Return (X, Y) of the center of cell containing provided text 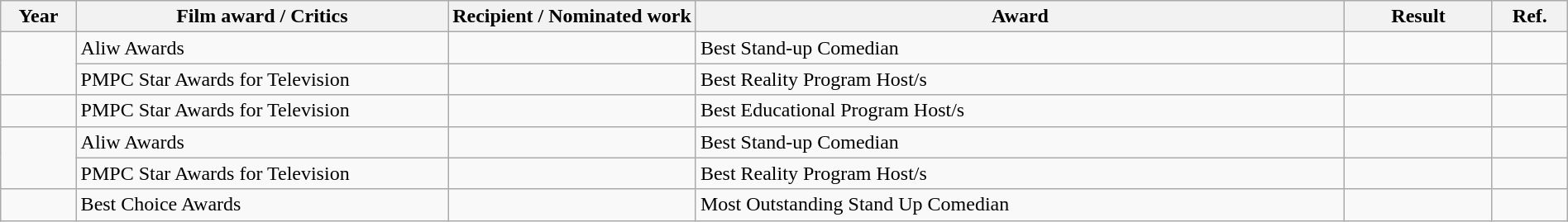
Best Educational Program Host/s (1020, 111)
Ref. (1530, 17)
Best Choice Awards (262, 205)
Result (1419, 17)
Recipient / Nominated work (572, 17)
Award (1020, 17)
Most Outstanding Stand Up Comedian (1020, 205)
Film award / Critics (262, 17)
Year (38, 17)
